Capture the cell that displays the provided text and extract its (x, y) central coordinate. 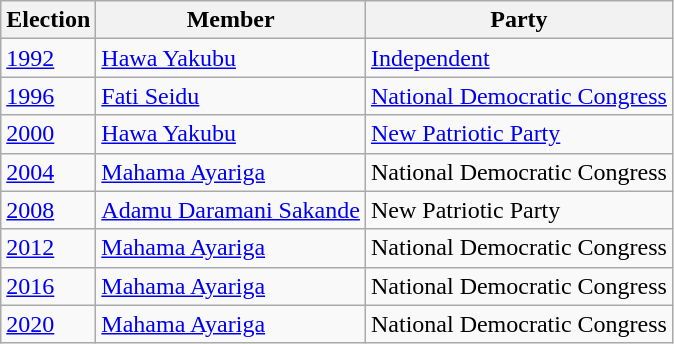
2004 (48, 172)
1996 (48, 96)
2012 (48, 248)
2020 (48, 324)
Fati Seidu (231, 96)
Member (231, 20)
Party (518, 20)
2000 (48, 134)
Independent (518, 58)
2016 (48, 286)
Adamu Daramani Sakande (231, 210)
Election (48, 20)
2008 (48, 210)
1992 (48, 58)
